Extract the (x, y) coordinate from the center of the cell holding the provided text.  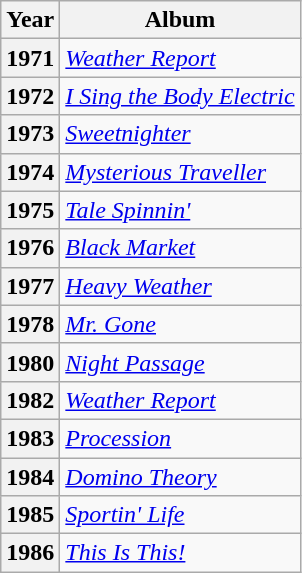
1973 (30, 134)
1978 (30, 324)
Black Market (180, 248)
Night Passage (180, 362)
Sportin' Life (180, 515)
1985 (30, 515)
I Sing the Body Electric (180, 96)
Domino Theory (180, 477)
Sweetnighter (180, 134)
1984 (30, 477)
This Is This! (180, 553)
Procession (180, 438)
Heavy Weather (180, 286)
Mr. Gone (180, 324)
1976 (30, 248)
1977 (30, 286)
Year (30, 20)
1971 (30, 58)
1983 (30, 438)
1982 (30, 400)
1986 (30, 553)
1972 (30, 96)
1974 (30, 172)
Album (180, 20)
Tale Spinnin' (180, 210)
1980 (30, 362)
1975 (30, 210)
Mysterious Traveller (180, 172)
